Scan for the cell matching the given text and deliver its (x, y) coordinate at center. 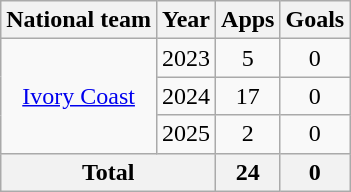
Apps (248, 20)
National team (79, 20)
2025 (186, 134)
2024 (186, 96)
5 (248, 58)
Total (108, 172)
Ivory Coast (79, 96)
24 (248, 172)
Goals (315, 20)
2 (248, 134)
Year (186, 20)
17 (248, 96)
2023 (186, 58)
